Scan for the cell matching the given text and deliver its [x, y] coordinate at center. 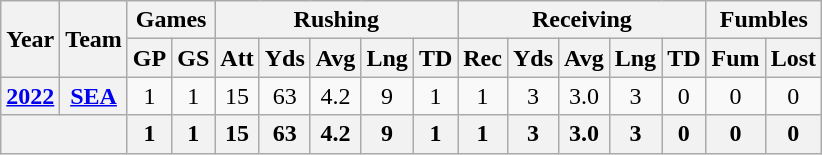
Games [170, 20]
Rushing [336, 20]
SEA [94, 96]
Fumbles [764, 20]
2022 [30, 96]
GP [149, 58]
Team [94, 39]
Fum [736, 58]
Rec [483, 58]
Att [237, 58]
GS [194, 58]
Year [30, 39]
Receiving [582, 20]
Lost [793, 58]
